Output the [x, y] coordinate of the center of the cell containing the given text.  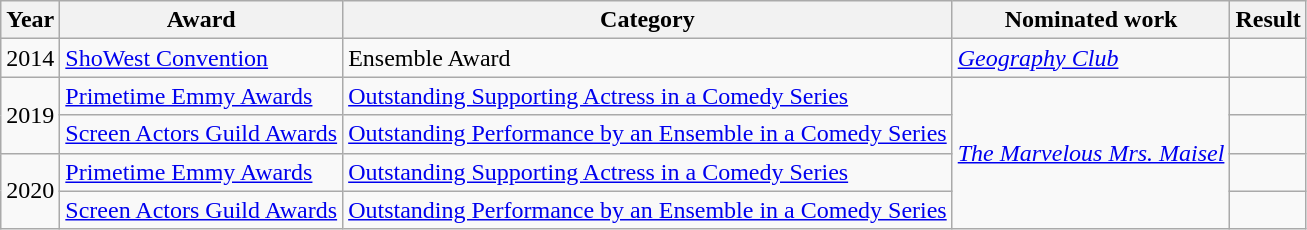
Award [202, 20]
Geography Club [1091, 58]
2020 [30, 191]
Nominated work [1091, 20]
The Marvelous Mrs. Maisel [1091, 153]
Ensemble Award [648, 58]
ShoWest Convention [202, 58]
Year [30, 20]
Category [648, 20]
2019 [30, 115]
Result [1268, 20]
2014 [30, 58]
